For the text-containing cell, return its midpoint in [X, Y] coordinate format. 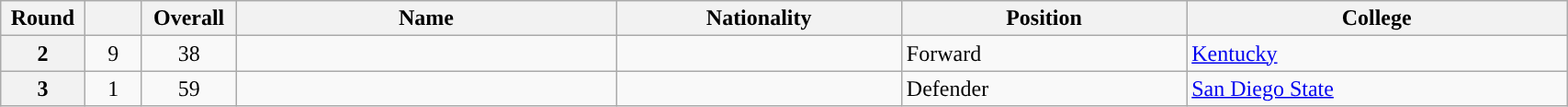
San Diego State [1377, 89]
9 [113, 53]
2 [42, 53]
Round [42, 18]
College [1377, 18]
38 [189, 53]
Overall [189, 18]
1 [113, 89]
Name [426, 18]
Position [1043, 18]
Forward [1043, 53]
59 [189, 89]
Defender [1043, 89]
Kentucky [1377, 53]
3 [42, 89]
Nationality [759, 18]
